Extract the [x, y] coordinate from the center of the cell holding the provided text.  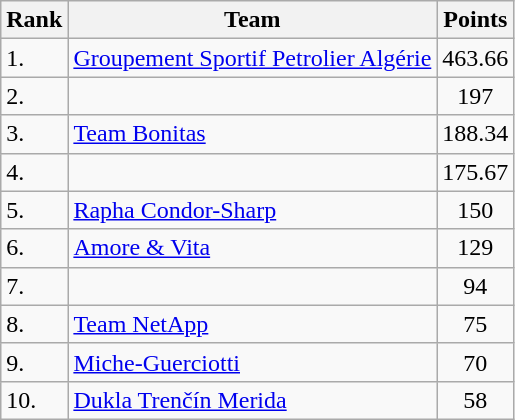
7. [34, 286]
Team NetApp [252, 324]
2. [34, 96]
Team [252, 20]
10. [34, 400]
197 [476, 96]
4. [34, 172]
Rank [34, 20]
70 [476, 362]
175.67 [476, 172]
188.34 [476, 134]
1. [34, 58]
75 [476, 324]
8. [34, 324]
94 [476, 286]
Rapha Condor-Sharp [252, 210]
6. [34, 248]
129 [476, 248]
150 [476, 210]
Miche-Guerciotti [252, 362]
Amore & Vita [252, 248]
9. [34, 362]
3. [34, 134]
Dukla Trenčín Merida [252, 400]
Team Bonitas [252, 134]
463.66 [476, 58]
5. [34, 210]
Points [476, 20]
Groupement Sportif Petrolier Algérie [252, 58]
58 [476, 400]
